Detect which cell encompasses the target text, then output its [X, Y] center coordinate. 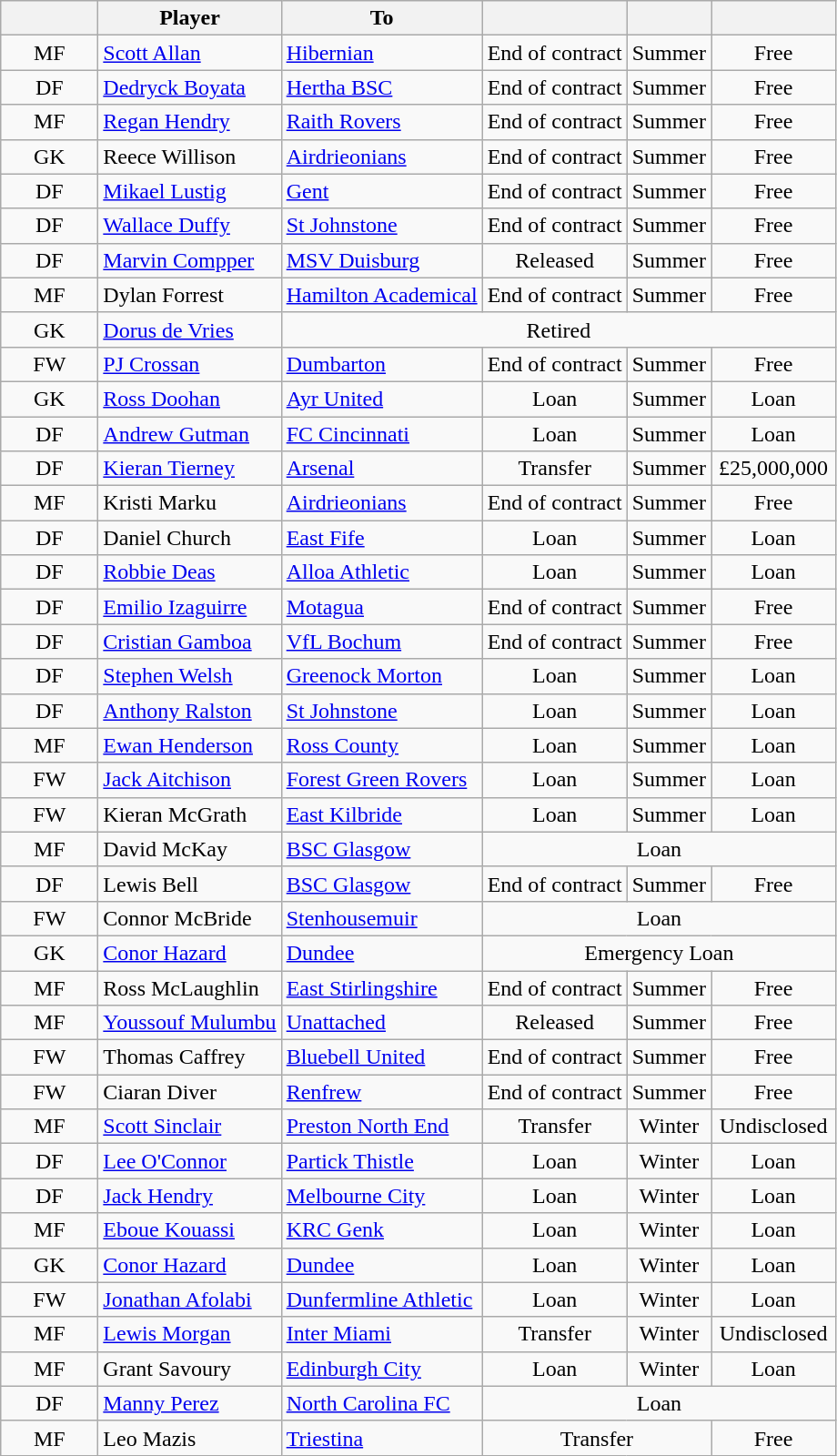
Anthony Ralston [189, 711]
To [382, 18]
Partick Thistle [382, 1161]
Leo Mazis [189, 1438]
Ciaran Diver [189, 1092]
Raith Rovers [382, 122]
North Carolina FC [382, 1403]
Lewis Morgan [189, 1334]
Dylan Forrest [189, 295]
Grant Savoury [189, 1369]
KRC Genk [382, 1230]
Stephen Welsh [189, 676]
Jonathan Afolabi [189, 1299]
Emergency Loan [659, 953]
Robbie Deas [189, 572]
Reece Willison [189, 157]
Dunfermline Athletic [382, 1299]
Forest Green Rovers [382, 780]
Dedryck Boyata [189, 87]
Greenock Morton [382, 676]
Motagua [382, 607]
Andrew Gutman [189, 434]
Edinburgh City [382, 1369]
East Stirlingshire [382, 987]
Marvin Compper [189, 260]
Eboue Kouassi [189, 1230]
Dumbarton [382, 364]
Wallace Duffy [189, 226]
Kieran Tierney [189, 469]
Lee O'Connor [189, 1161]
£25,000,000 [773, 469]
Connor McBride [189, 918]
Hamilton Academical [382, 295]
Ayr United [382, 399]
Regan Hendry [189, 122]
Kieran McGrath [189, 814]
Hertha BSC [382, 87]
Dorus de Vries [189, 329]
FC Cincinnati [382, 434]
Preston North End [382, 1127]
Cristian Gamboa [189, 642]
Triestina [382, 1438]
Scott Sinclair [189, 1127]
East Kilbride [382, 814]
Alloa Athletic [382, 572]
Thomas Caffrey [189, 1057]
Inter Miami [382, 1334]
Jack Aitchison [189, 780]
Arsenal [382, 469]
Ross Doohan [189, 399]
Bluebell United [382, 1057]
Scott Allan [189, 53]
Manny Perez [189, 1403]
Gent [382, 191]
Emilio Izaguirre [189, 607]
Player [189, 18]
Lewis Bell [189, 884]
Daniel Church [189, 538]
MSV Duisburg [382, 260]
Renfrew [382, 1092]
Jack Hendry [189, 1196]
Unattached [382, 1023]
Ewan Henderson [189, 745]
Melbourne City [382, 1196]
Stenhousemuir [382, 918]
Retired [559, 329]
Youssouf Mulumbu [189, 1023]
David McKay [189, 849]
VfL Bochum [382, 642]
Kristi Marku [189, 503]
Mikael Lustig [189, 191]
Hibernian [382, 53]
Ross County [382, 745]
PJ Crossan [189, 364]
East Fife [382, 538]
Ross McLaughlin [189, 987]
